Detect which cell encompasses the target text, then output its (x, y) center coordinate. 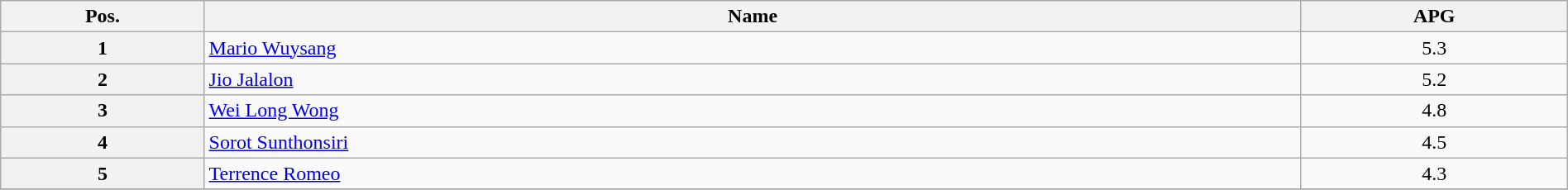
Pos. (103, 17)
Jio Jalalon (753, 79)
Mario Wuysang (753, 48)
2 (103, 79)
4 (103, 142)
4.8 (1434, 111)
3 (103, 111)
Sorot Sunthonsiri (753, 142)
APG (1434, 17)
5.3 (1434, 48)
Name (753, 17)
5 (103, 173)
Terrence Romeo (753, 173)
4.3 (1434, 173)
1 (103, 48)
Wei Long Wong (753, 111)
4.5 (1434, 142)
5.2 (1434, 79)
